Determine the (X, Y) coordinate at the center of the cell enclosing the given text.  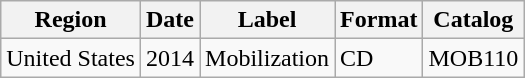
2014 (170, 58)
Date (170, 20)
Catalog (474, 20)
Format (379, 20)
United States (71, 58)
Label (268, 20)
CD (379, 58)
MOB110 (474, 58)
Region (71, 20)
Mobilization (268, 58)
